Locate the cell with the specified text and output its [X, Y] center coordinate. 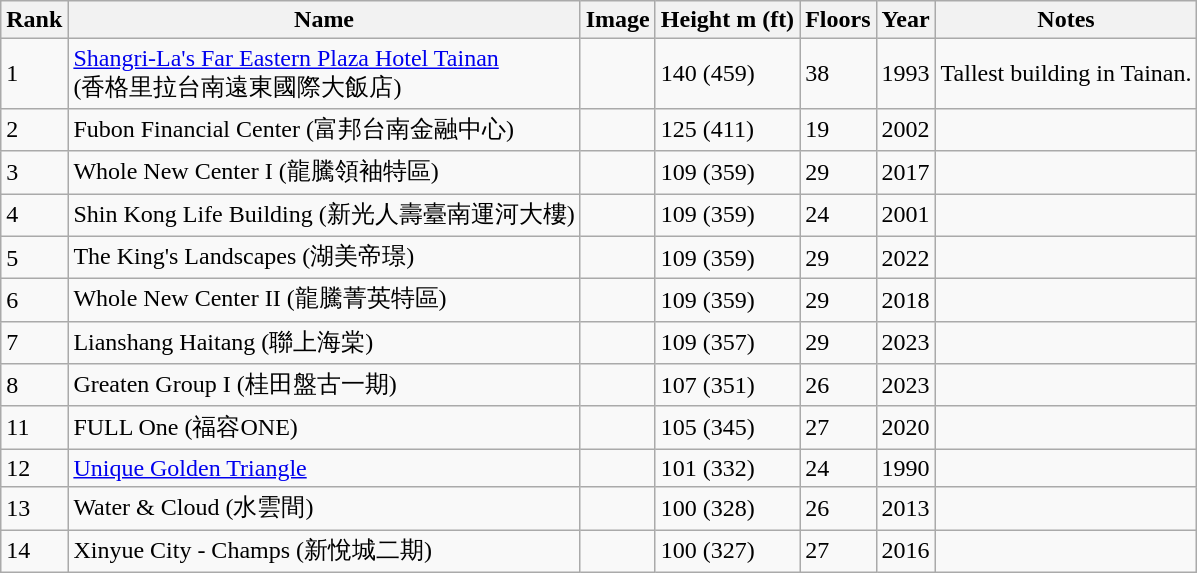
Water & Cloud (水雲間) [324, 508]
2018 [906, 300]
12 [34, 468]
7 [34, 342]
4 [34, 216]
3 [34, 172]
101 (332) [727, 468]
100 (327) [727, 552]
Xinyue City - Champs (新悅城二期) [324, 552]
2013 [906, 508]
Tallest building in Tainan. [1066, 74]
1 [34, 74]
1993 [906, 74]
107 (351) [727, 386]
8 [34, 386]
Height m (ft) [727, 20]
2016 [906, 552]
11 [34, 428]
Image [618, 20]
105 (345) [727, 428]
19 [838, 130]
109 (357) [727, 342]
5 [34, 258]
The King's Landscapes (湖美帝璟) [324, 258]
2002 [906, 130]
2017 [906, 172]
100 (328) [727, 508]
Whole New Center II (龍騰菁英特區) [324, 300]
Rank [34, 20]
2022 [906, 258]
Greaten Group I (桂田盤古一期) [324, 386]
Year [906, 20]
Lianshang Haitang (聯上海棠) [324, 342]
2020 [906, 428]
Shin Kong Life Building (新光人壽臺南運河大樓) [324, 216]
14 [34, 552]
Notes [1066, 20]
13 [34, 508]
2001 [906, 216]
6 [34, 300]
Shangri-La's Far Eastern Plaza Hotel Tainan(香格里拉台南遠東國際大飯店) [324, 74]
125 (411) [727, 130]
FULL One (福容ONE) [324, 428]
Whole New Center I (龍騰領袖特區) [324, 172]
Fubon Financial Center (富邦台南金融中心) [324, 130]
Unique Golden Triangle [324, 468]
38 [838, 74]
2 [34, 130]
140 (459) [727, 74]
1990 [906, 468]
Name [324, 20]
Floors [838, 20]
